Provide the (x, y) coordinate of the cell's center where the given text is located.  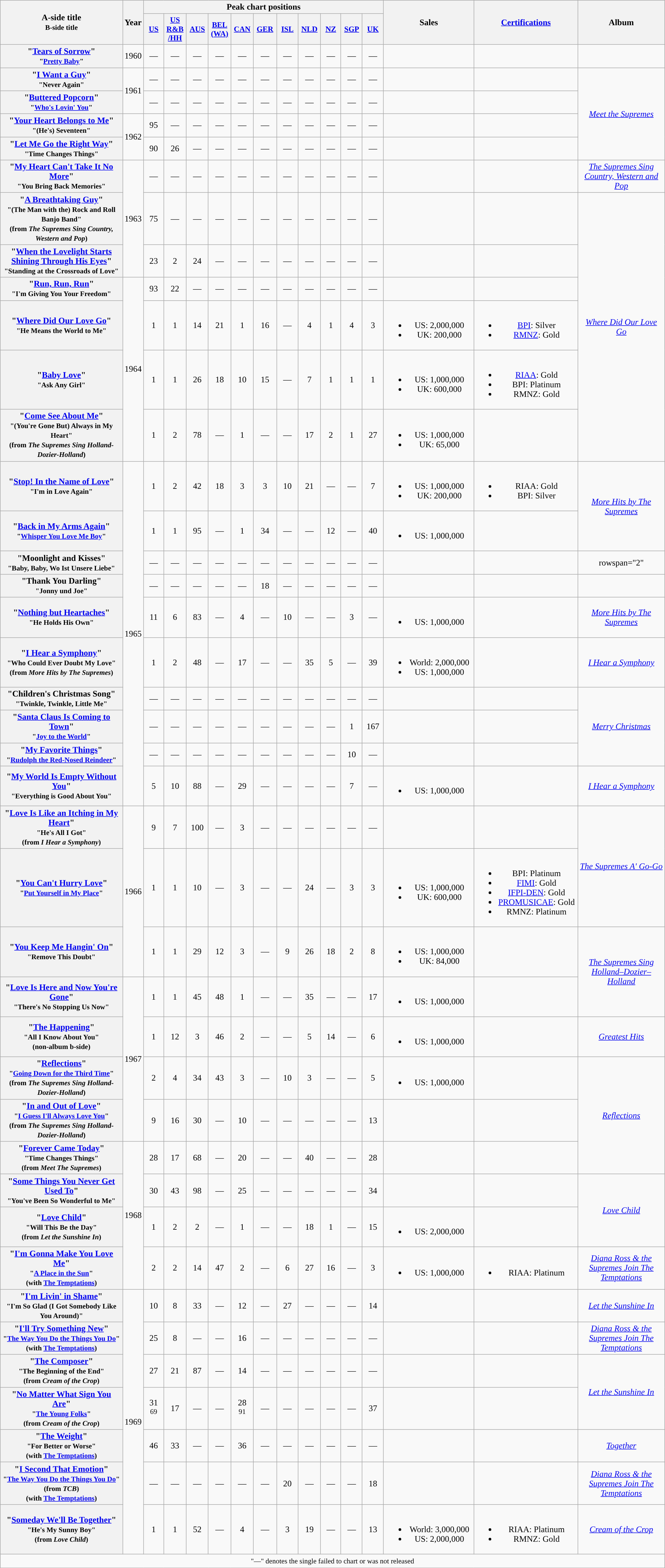
"Love Is Here and Now You're Gone""There's No Stopping Us Now" (61, 997)
"I'll Try Something New" "The Way You Do the Things You Do" (with The Temptations) (61, 1338)
83 (197, 617)
RIAA: GoldBPI: PlatinumRMNZ: Gold (526, 380)
2891 (242, 1409)
19 (310, 1529)
88 (197, 786)
52 (197, 1529)
"Reflections""Going Down for the Third Time"(from The Supremes Sing Holland-Dozier-Holland) (61, 1078)
"My Favorite Things""Rudolph the Red-Nosed Reindeer" (61, 755)
RIAA: GoldBPI: Silver (526, 486)
"Children's Christmas Song" "Twinkle, Twinkle, Little Me" (61, 699)
Reflections (622, 1115)
"Stop! In the Name of Love""I'm in Love Again" (61, 486)
"The Happening""All I Know About You"(non-album b-side) (61, 1037)
SGP (352, 29)
"—" denotes the single failed to chart or was not released (332, 1561)
"Come See About Me" "(You're Gone But) Always in My Heart"(from The Supremes Sing Holland-Dozier-Holland) (61, 435)
"Where Did Our Love Go" "He Means the World to Me" (61, 325)
"Nothing but Heartaches""He Holds His Own" (61, 617)
Meet the Supremes (622, 114)
1962 (133, 137)
1963 (133, 219)
"My Heart Can't Take It No More""You Bring Back Memories" (61, 176)
Peak chart positions (264, 7)
BPI: PlatinumFIMI: GoldIFPI-DEN: GoldPROMUSICAE: GoldRMNZ: Platinum (526, 887)
"In and Out of Love" "I Guess I'll Always Love You"(from The Supremes Sing Holland-Dozier-Holland) (61, 1120)
68 (197, 1158)
Cream of the Crop (622, 1529)
"I Hear a Symphony""Who Could Ever Doubt My Love"(from More Hits by The Supremes) (61, 662)
100 (197, 827)
BPI: SilverRMNZ: Gold (526, 325)
47 (220, 1268)
93 (153, 289)
US: 1,000,000UK: 200,000 (429, 486)
Year (133, 23)
1967 (133, 1059)
1965 (133, 634)
"My World Is Empty Without You""Everything is Good About You" (61, 786)
AUS (197, 29)
"When the Lovelight Starts Shining Through His Eyes" "Standing at the Crossroads of Love" (61, 261)
"I'm Livin' in Shame" "I'm So Glad (I Got Somebody Like You Around)" (61, 1306)
"Santa Claus Is Coming to Town""Joy to the World" (61, 727)
3169 (153, 1409)
NLD (310, 29)
A-side titleB-side title (61, 23)
167 (373, 727)
"You Can't Hurry Love""Put Yourself in My Place" (61, 887)
Where Did Our Love Go (622, 327)
CAN (242, 29)
"I'm Gonna Make You Love Me" "A Place in the Sun" (with The Temptations) (61, 1268)
1966 (133, 891)
NZ (330, 29)
"Love Is Like an Itching in My Heart""He's All I Got"(from I Hear a Symphony) (61, 827)
37 (373, 1409)
"Back in My Arms Again""Whisper You Love Me Boy" (61, 531)
1964 (133, 369)
"Let Me Go the Right Way""Time Changes Things" (61, 148)
"Your Heart Belongs to Me""(He's) Seventeen" (61, 126)
Greatest Hits (622, 1037)
Certifications (526, 23)
GER (265, 29)
"Baby Love" "Ask Any Girl" (61, 380)
45 (197, 997)
Album (622, 23)
US: 1,000,000UK: 65,000 (429, 435)
42 (197, 486)
39 (373, 662)
1969 (133, 1422)
ISL (288, 29)
USR&B/HH (175, 29)
36 (242, 1446)
75 (153, 219)
"Buttered Popcorn" "Who's Lovin' You" (61, 102)
23 (153, 261)
"Tears of Sorrow""Pretty Baby" (61, 56)
1960 (133, 56)
"Someday We'll Be Together""He's My Sunny Boy"(from Love Child) (61, 1529)
Merry Christmas (622, 727)
98 (197, 1190)
78 (197, 435)
"Moonlight and Kisses" "Baby, Baby, Wo Ist Unsere Liebe" (61, 562)
1961 (133, 91)
90 (153, 148)
US: 2,000,000 (429, 1227)
"No Matter What Sign You Are""The Young Folks"(from Cream of the Crop) (61, 1409)
"I Second That Emotion" "The Way You Do the Things You Do" (from TCB) (with The Temptations) (61, 1483)
rowspan="2" (622, 562)
UK (373, 29)
"Run, Run, Run" "I'm Giving You Your Freedom" (61, 289)
"Love Child" "Will This Be the Day"(from Let the Sunshine In) (61, 1227)
"Thank You Darling" "Jonny und Joe" (61, 586)
22 (175, 289)
1968 (133, 1215)
US: 2,000,000UK: 200,000 (429, 325)
BEL(WA) (220, 29)
"The Weight" "For Better or Worse" (with The Temptations) (61, 1446)
The Supremes Sing Holland–Dozier–Holland (622, 972)
RIAA: Platinum (526, 1268)
Together (622, 1446)
US (153, 29)
Sales (429, 23)
RIAA: PlatinumRMNZ: Gold (526, 1529)
US: 1,000,000UK: 84,000 (429, 952)
The Supremes A' Go-Go (622, 867)
World: 2,000,000US: 1,000,000 (429, 662)
87 (197, 1371)
World: 3,000,000US: 2,000,000 (429, 1529)
"I Want a Guy""Never Again" (61, 79)
"Forever Came Today" "Time Changes Things"(from Meet The Supremes) (61, 1158)
Love Child (622, 1211)
11 (153, 617)
"Some Things You Never Get Used To" "You've Been So Wonderful to Me" (61, 1190)
"The Composer" "The Beginning of the End"(from Cream of the Crop) (61, 1371)
"You Keep Me Hangin' On""Remove This Doubt" (61, 952)
The Supremes Sing Country, Western and Pop (622, 176)
"A Breathtaking Guy" "(The Man with the) Rock and Roll Banjo Band"(from The Supremes Sing Country, Western and Pop) (61, 219)
